Pinpoint the cell where the given text exists, returning its [x, y] midpoint coordinate. 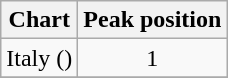
Chart [40, 20]
1 [152, 58]
Italy () [40, 58]
Peak position [152, 20]
